Pinpoint the cell where the given text exists, returning its [X, Y] midpoint coordinate. 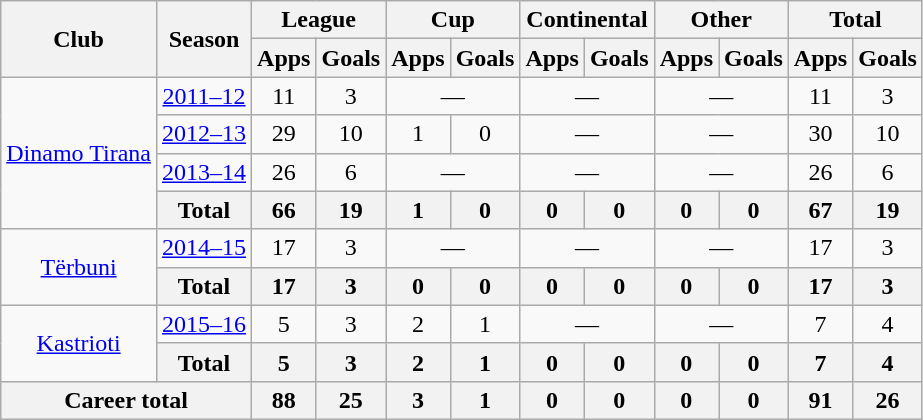
Other [721, 20]
Kastrioti [79, 343]
2011–12 [204, 96]
Continental [587, 20]
66 [284, 210]
Tërbuni [79, 267]
91 [820, 400]
League [319, 20]
2013–14 [204, 172]
29 [284, 134]
Club [79, 39]
Season [204, 39]
2014–15 [204, 248]
2012–13 [204, 134]
2015–16 [204, 324]
88 [284, 400]
Dinamo Tirana [79, 153]
25 [351, 400]
67 [820, 210]
Cup [453, 20]
30 [820, 134]
Career total [126, 400]
